Extract the (X, Y) coordinate from the center of the cell holding the provided text.  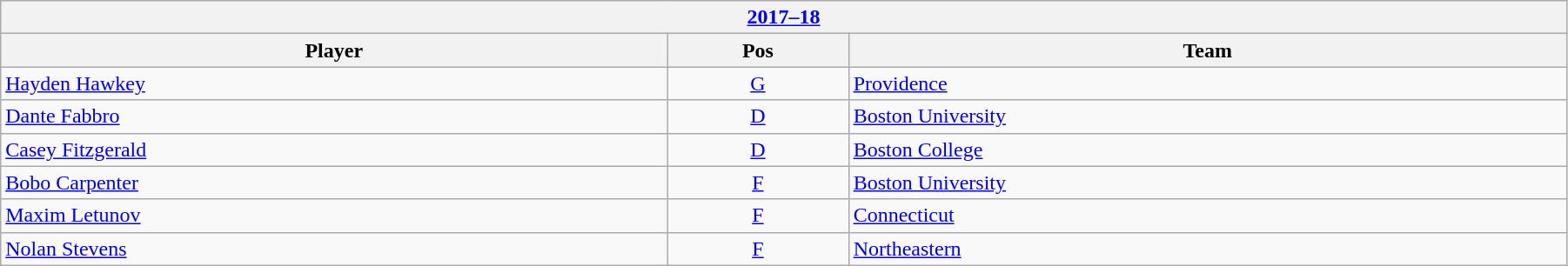
Team (1208, 50)
Player (334, 50)
Maxim Letunov (334, 216)
Boston College (1208, 150)
Dante Fabbro (334, 116)
Pos (758, 50)
G (758, 83)
Nolan Stevens (334, 249)
Connecticut (1208, 216)
Bobo Carpenter (334, 183)
2017–18 (784, 17)
Providence (1208, 83)
Hayden Hawkey (334, 83)
Casey Fitzgerald (334, 150)
Northeastern (1208, 249)
